From the cell containing the given text, extract its center point as (X, Y) coordinate. 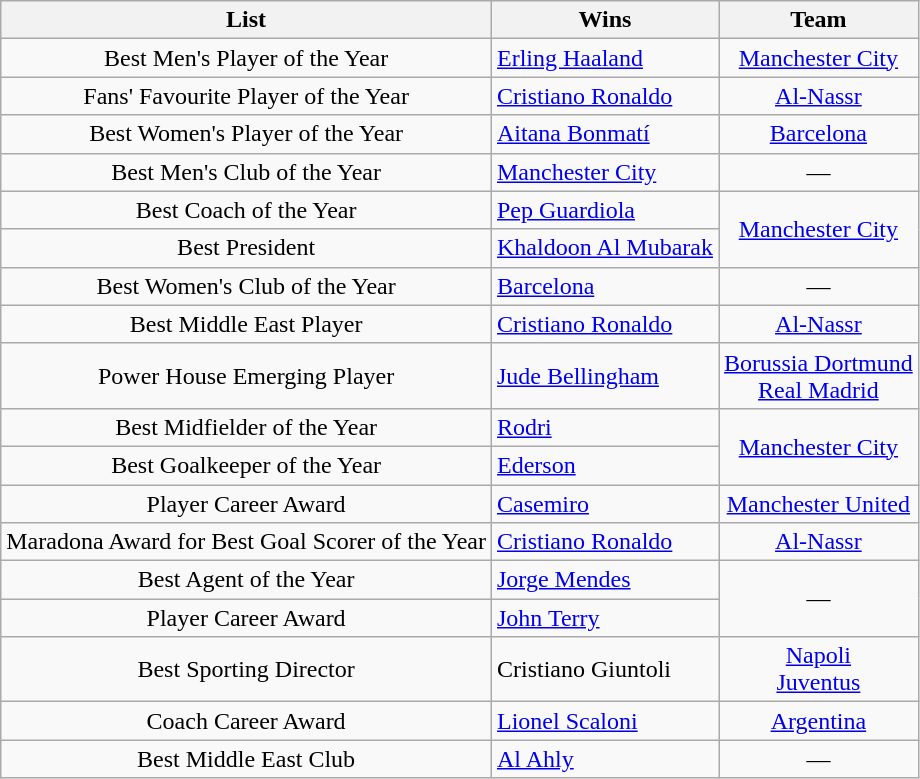
Khaldoon Al Mubarak (604, 248)
Rodri (604, 427)
Best Goalkeeper of the Year (246, 465)
John Terry (604, 618)
Best President (246, 248)
Jude Bellingham (604, 376)
Best Women's Player of the Year (246, 134)
Casemiro (604, 503)
Maradona Award for Best Goal Scorer of the Year (246, 542)
Argentina (819, 721)
Best Middle East Club (246, 759)
Best Agent of the Year (246, 580)
Best Sporting Director (246, 670)
Manchester United (819, 503)
Cristiano Giuntoli (604, 670)
Ederson (604, 465)
Erling Haaland (604, 58)
Fans' Favourite Player of the Year (246, 96)
Borussia Dortmund Real Madrid (819, 376)
Best Middle East Player (246, 324)
Best Midfielder of the Year (246, 427)
Best Men's Club of the Year (246, 172)
Wins (604, 20)
Napoli Juventus (819, 670)
Best Women's Club of the Year (246, 286)
Best Coach of the Year (246, 210)
Lionel Scaloni (604, 721)
Team (819, 20)
Jorge Mendes (604, 580)
Al Ahly (604, 759)
Pep Guardiola (604, 210)
Coach Career Award (246, 721)
List (246, 20)
Best Men's Player of the Year (246, 58)
Aitana Bonmatí (604, 134)
Power House Emerging Player (246, 376)
